From the cell containing the given text, extract its center point as (X, Y) coordinate. 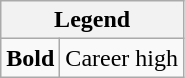
Career high (122, 58)
Bold (30, 58)
Legend (92, 20)
